For the text-containing cell, return its midpoint in (X, Y) coordinate format. 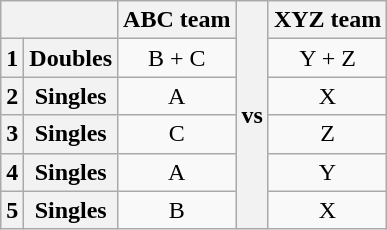
4 (12, 172)
Y (327, 172)
vs (252, 115)
Doubles (71, 58)
2 (12, 96)
XYZ team (327, 20)
C (177, 134)
Z (327, 134)
B + C (177, 58)
ABC team (177, 20)
Y + Z (327, 58)
3 (12, 134)
B (177, 210)
5 (12, 210)
1 (12, 58)
